Pinpoint the cell where the given text exists, returning its (x, y) midpoint coordinate. 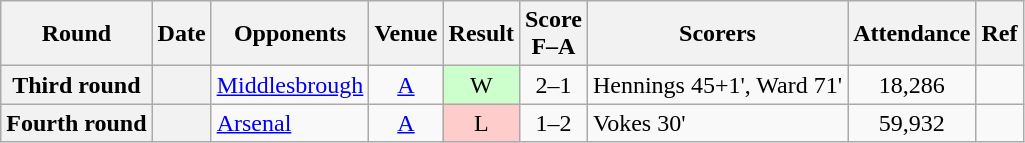
Attendance (912, 34)
Vokes 30' (717, 123)
Third round (76, 85)
Ref (1000, 34)
18,286 (912, 85)
Middlesbrough (290, 85)
Hennings 45+1', Ward 71' (717, 85)
Scorers (717, 34)
ScoreF–A (553, 34)
2–1 (553, 85)
1–2 (553, 123)
59,932 (912, 123)
Arsenal (290, 123)
Fourth round (76, 123)
Opponents (290, 34)
Round (76, 34)
W (481, 85)
Venue (406, 34)
Date (182, 34)
L (481, 123)
Result (481, 34)
